Return [X, Y] of the center of cell containing provided text 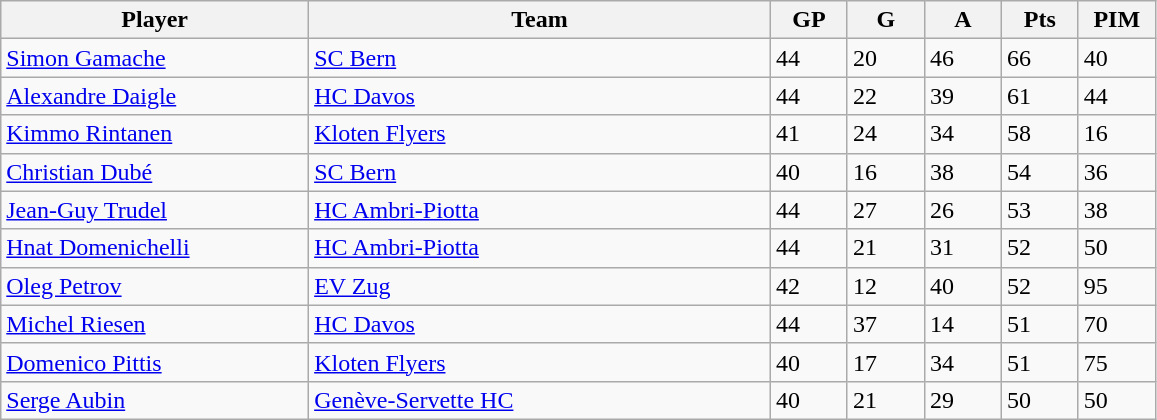
39 [962, 96]
Oleg Petrov [155, 286]
Player [155, 20]
Michel Riesen [155, 324]
66 [1040, 58]
Christian Dubé [155, 172]
42 [808, 286]
GP [808, 20]
26 [962, 210]
14 [962, 324]
Serge Aubin [155, 400]
70 [1116, 324]
17 [886, 362]
54 [1040, 172]
12 [886, 286]
22 [886, 96]
46 [962, 58]
PIM [1116, 20]
75 [1116, 362]
Pts [1040, 20]
Team [540, 20]
36 [1116, 172]
58 [1040, 134]
G [886, 20]
53 [1040, 210]
Kimmo Rintanen [155, 134]
37 [886, 324]
41 [808, 134]
61 [1040, 96]
24 [886, 134]
Simon Gamache [155, 58]
31 [962, 248]
EV Zug [540, 286]
Hnat Domenichelli [155, 248]
Jean-Guy Trudel [155, 210]
A [962, 20]
29 [962, 400]
27 [886, 210]
Genève-Servette HC [540, 400]
Alexandre Daigle [155, 96]
Domenico Pittis [155, 362]
20 [886, 58]
95 [1116, 286]
